For the text-containing cell, return its midpoint in [X, Y] coordinate format. 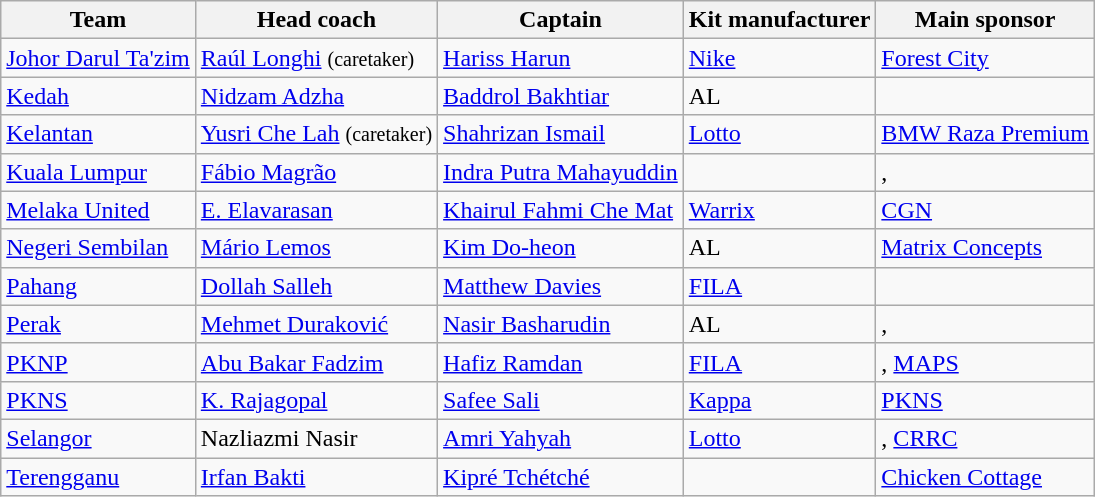
Head coach [316, 20]
Nidzam Adzha [316, 96]
Kelantan [98, 134]
Kuala Lumpur [98, 172]
Fábio Magrão [316, 172]
Nike [780, 58]
Kit manufacturer [780, 20]
, MAPS [986, 362]
Melaka United [98, 210]
Forest City [986, 58]
Baddrol Bakhtiar [561, 96]
Shahrizan Ismail [561, 134]
Hafiz Ramdan [561, 362]
Mário Lemos [316, 248]
Mehmet Duraković [316, 324]
Dollah Salleh [316, 286]
Yusri Che Lah (caretaker) [316, 134]
Indra Putra Mahayuddin [561, 172]
Hariss Harun [561, 58]
Team [98, 20]
Khairul Fahmi Che Mat [561, 210]
E. Elavarasan [316, 210]
Selangor [98, 438]
Warrix [780, 210]
Negeri Sembilan [98, 248]
Raúl Longhi (caretaker) [316, 58]
Kedah [98, 96]
Captain [561, 20]
Kim Do-heon [561, 248]
Perak [98, 324]
CGN [986, 210]
Chicken Cottage [986, 477]
, CRRC [986, 438]
BMW Raza Premium [986, 134]
Matthew Davies [561, 286]
Kappa [780, 400]
Matrix Concepts [986, 248]
Nasir Basharudin [561, 324]
Kipré Tchétché [561, 477]
Nazliazmi Nasir [316, 438]
Irfan Bakti [316, 477]
Terengganu [98, 477]
Johor Darul Ta'zim [98, 58]
Pahang [98, 286]
Abu Bakar Fadzim [316, 362]
Main sponsor [986, 20]
Amri Yahyah [561, 438]
Safee Sali [561, 400]
PKNP [98, 362]
K. Rajagopal [316, 400]
